Determine the [X, Y] coordinate at the center of the cell enclosing the given text.  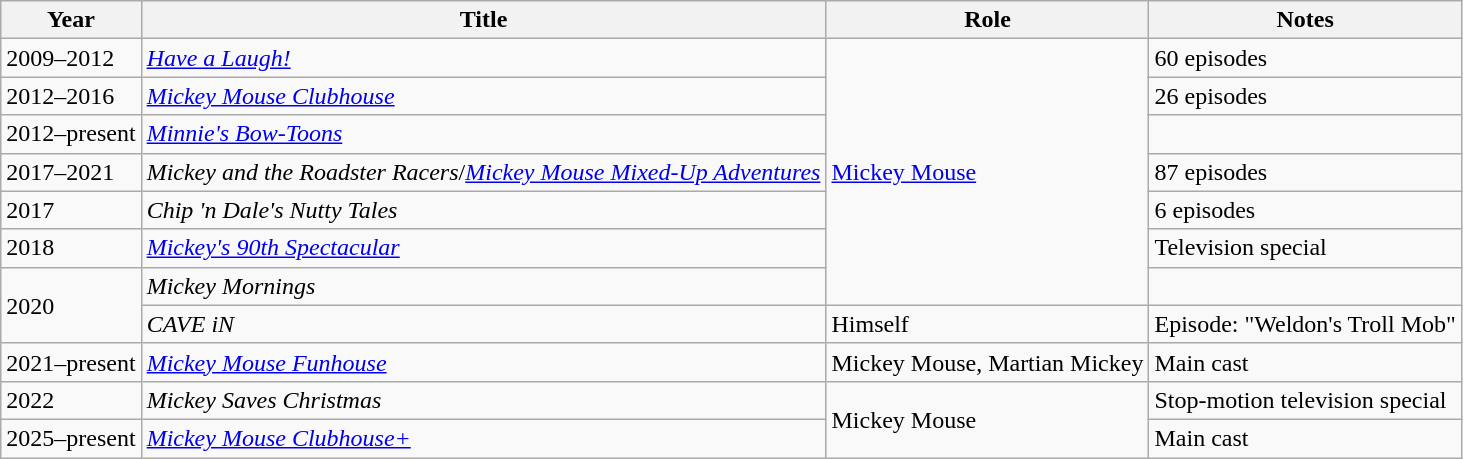
2012–2016 [71, 96]
2020 [71, 305]
CAVE iN [484, 324]
2017 [71, 210]
Mickey Mouse Funhouse [484, 362]
87 episodes [1305, 172]
Mickey and the Roadster Racers/Mickey Mouse Mixed-Up Adventures [484, 172]
Mickey Mouse, Martian Mickey [988, 362]
Mickey Mornings [484, 286]
60 episodes [1305, 58]
Year [71, 20]
2017–2021 [71, 172]
Role [988, 20]
Himself [988, 324]
26 episodes [1305, 96]
Minnie's Bow-Toons [484, 134]
2018 [71, 248]
2022 [71, 400]
2012–present [71, 134]
Have a Laugh! [484, 58]
2009–2012 [71, 58]
Stop-motion television special [1305, 400]
Episode: "Weldon's Troll Mob" [1305, 324]
Mickey Mouse Clubhouse [484, 96]
Title [484, 20]
2025–present [71, 438]
Mickey's 90th Spectacular [484, 248]
Notes [1305, 20]
Mickey Saves Christmas [484, 400]
Mickey Mouse Clubhouse+ [484, 438]
Chip 'n Dale's Nutty Tales [484, 210]
Television special [1305, 248]
2021–present [71, 362]
6 episodes [1305, 210]
